Return the [x, y] coordinate for the center point of the cell that contains the specified text.  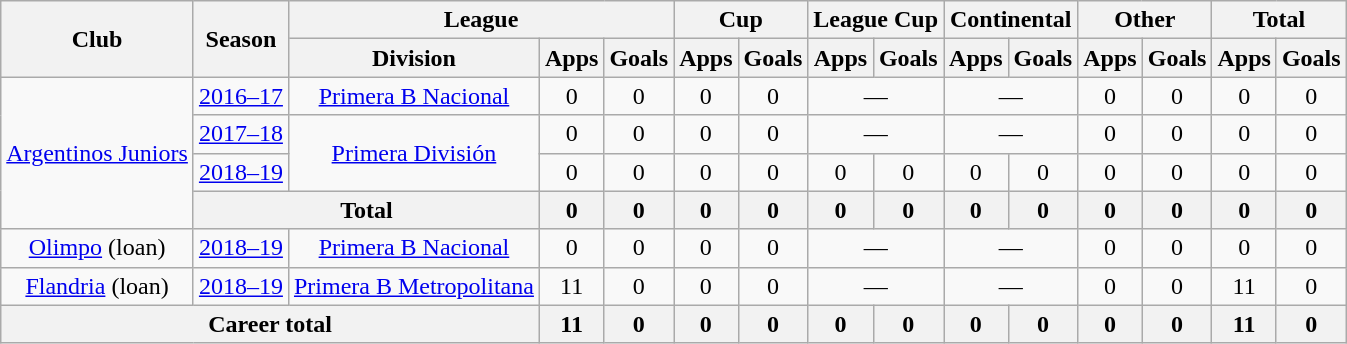
Primera División [414, 153]
Career total [270, 324]
League Cup [876, 20]
Season [240, 39]
Division [414, 58]
League [480, 20]
Olimpo (loan) [98, 248]
2016–17 [240, 96]
Club [98, 39]
2017–18 [240, 134]
Flandria (loan) [98, 286]
Other [1145, 20]
Primera B Metropolitana [414, 286]
Argentinos Juniors [98, 153]
Continental [1011, 20]
Cup [741, 20]
